From the cell containing the given text, extract its center point as (X, Y) coordinate. 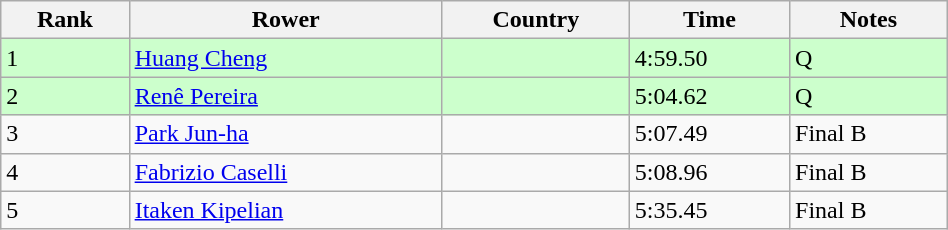
4 (65, 172)
1 (65, 58)
3 (65, 134)
Rank (65, 20)
Itaken Kipelian (286, 210)
2 (65, 96)
Country (536, 20)
5 (65, 210)
5:04.62 (709, 96)
Fabrizio Caselli (286, 172)
Rower (286, 20)
5:08.96 (709, 172)
Notes (869, 20)
5:35.45 (709, 210)
4:59.50 (709, 58)
Huang Cheng (286, 58)
5:07.49 (709, 134)
Park Jun-ha (286, 134)
Time (709, 20)
Renê Pereira (286, 96)
